Detect which cell encompasses the target text, then output its [X, Y] center coordinate. 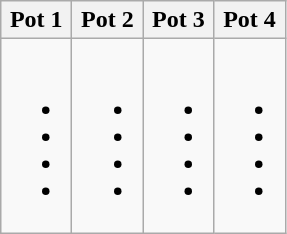
Pot 4 [250, 20]
Pot 1 [36, 20]
Pot 2 [108, 20]
Pot 3 [178, 20]
